Output the [x, y] coordinate of the center of the cell containing the given text.  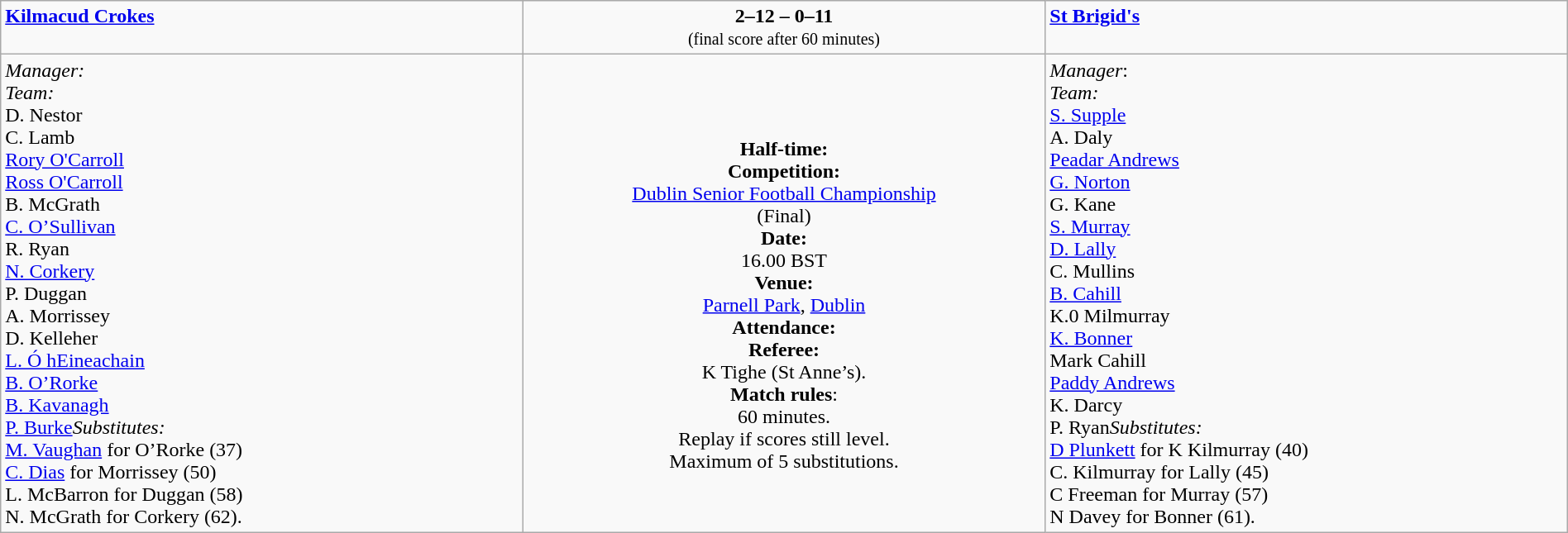
2–12 – 0–11(final score after 60 minutes) [784, 28]
St Brigid's [1307, 28]
Kilmacud Crokes [262, 28]
